Detect which cell encompasses the target text, then output its [X, Y] center coordinate. 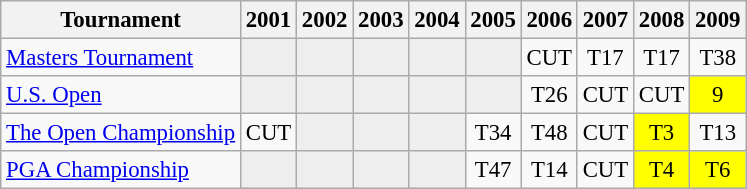
T48 [549, 133]
2002 [325, 20]
PGA Championship [121, 170]
T3 [661, 133]
T14 [549, 170]
9 [718, 95]
T6 [718, 170]
T4 [661, 170]
U.S. Open [121, 95]
2003 [381, 20]
T47 [493, 170]
T38 [718, 58]
2008 [661, 20]
2001 [268, 20]
T26 [549, 95]
2007 [605, 20]
T13 [718, 133]
2005 [493, 20]
T34 [493, 133]
2004 [437, 20]
2009 [718, 20]
The Open Championship [121, 133]
Masters Tournament [121, 58]
Tournament [121, 20]
2006 [549, 20]
